Extract the [X, Y] coordinate from the center of the cell holding the provided text.  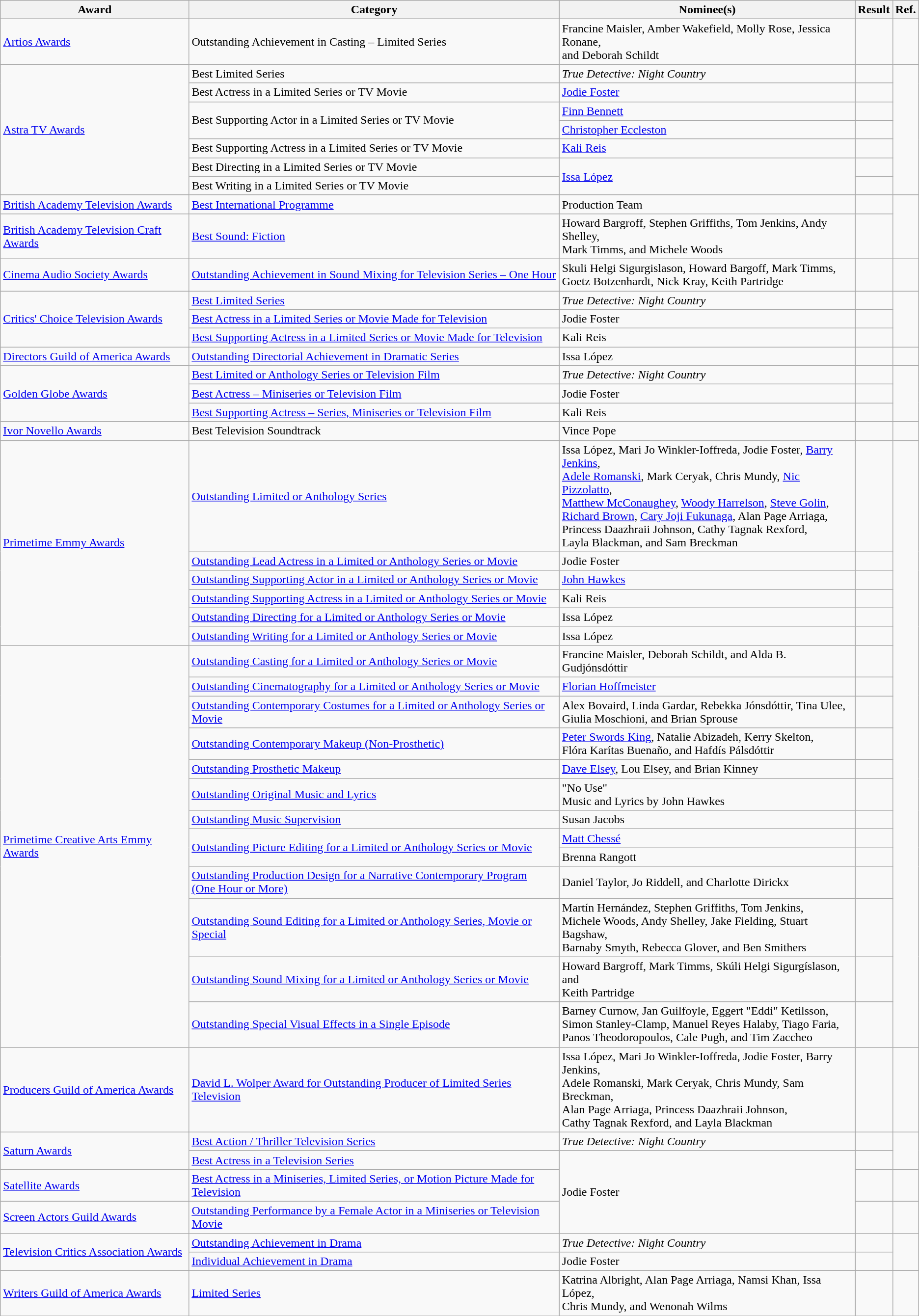
Outstanding Contemporary Costumes for a Limited or Anthology Series or Movie [374, 712]
Dave Elsey, Lou Elsey, and Brian Kinney [707, 769]
Directors Guild of America Awards [95, 356]
Skuli Helgi Sigurgislason, Howard Bargoff, Mark Timms, Goetz Botzenhardt, Nick Kray, Keith Partridge [707, 275]
Producers Guild of America Awards [95, 1090]
Nominee(s) [707, 10]
Outstanding Special Visual Effects in a Single Episode [374, 1024]
Ref. [905, 10]
Golden Globe Awards [95, 394]
Outstanding Lead Actress in a Limited or Anthology Series or Movie [374, 561]
Outstanding Directing for a Limited or Anthology Series or Movie [374, 617]
Christopher Eccleston [707, 130]
Writers Guild of America Awards [95, 1293]
Matt Chessé [707, 838]
Best Directing in a Limited Series or TV Movie [374, 167]
Best Supporting Actress in a Limited Series or TV Movie [374, 148]
Francine Maisler, Deborah Schildt, and Alda B. Gudjónsdóttir [707, 661]
Best International Programme [374, 204]
Outstanding Achievement in Drama [374, 1242]
John Hawkes [707, 580]
Outstanding Casting for a Limited or Anthology Series or Movie [374, 661]
Outstanding Production Design for a Narrative Contemporary Program (One Hour or More) [374, 883]
Howard Bargroff, Stephen Griffiths, Tom Jenkins, Andy Shelley, Mark Timms, and Michele Woods [707, 236]
Screen Actors Guild Awards [95, 1217]
Best Actress – Miniseries or Television Film [374, 394]
Alex Bovaird, Linda Gardar, Rebekka Jónsdóttir, Tina Ulee, Giulia Moschioni, and Brian Sprouse [707, 712]
Outstanding Sound Mixing for a Limited or Anthology Series or Movie [374, 979]
Award [95, 10]
Daniel Taylor, Jo Riddell, and Charlotte Dirickx [707, 883]
Best Supporting Actor in a Limited Series or TV Movie [374, 120]
Artios Awards [95, 42]
Florian Hoffmeister [707, 686]
Outstanding Prosthetic Makeup [374, 769]
Outstanding Supporting Actress in a Limited or Anthology Series or Movie [374, 598]
Outstanding Achievement in Casting – Limited Series [374, 42]
Category [374, 10]
Primetime Emmy Awards [95, 543]
Saturn Awards [95, 1151]
Brenna Rangott [707, 857]
Vince Pope [707, 431]
Ivor Novello Awards [95, 431]
Best Television Soundtrack [374, 431]
Susan Jacobs [707, 820]
Best Actress in a Limited Series or TV Movie [374, 92]
Cinema Audio Society Awards [95, 275]
Best Action / Thriller Television Series [374, 1141]
"No Use" Music and Lyrics by John Hawkes [707, 794]
Satellite Awards [95, 1185]
Best Actress in a Limited Series or Movie Made for Television [374, 319]
Outstanding Original Music and Lyrics [374, 794]
Outstanding Contemporary Makeup (Non-Prosthetic) [374, 744]
Astra TV Awards [95, 130]
Katrina Albright, Alan Page Arriaga, Namsi Khan, Issa López, Chris Mundy, and Wenonah Wilms [707, 1293]
Outstanding Sound Editing for a Limited or Anthology Series, Movie or Special [374, 928]
Outstanding Directorial Achievement in Dramatic Series [374, 356]
Outstanding Cinematography for a Limited or Anthology Series or Movie [374, 686]
Francine Maisler, Amber Wakefield, Molly Rose, Jessica Ronane, and Deborah Schildt [707, 42]
Television Critics Association Awards [95, 1252]
Best Actress in a Television Series [374, 1160]
Outstanding Supporting Actor in a Limited or Anthology Series or Movie [374, 580]
Outstanding Achievement in Sound Mixing for Television Series – One Hour [374, 275]
Outstanding Picture Editing for a Limited or Anthology Series or Movie [374, 848]
Best Actress in a Miniseries, Limited Series, or Motion Picture Made for Television [374, 1185]
Limited Series [374, 1293]
Howard Bargroff, Mark Timms, Skúli Helgi Sigurgíslason, and Keith Partridge [707, 979]
Critics' Choice Television Awards [95, 319]
British Academy Television Awards [95, 204]
Best Sound: Fiction [374, 236]
Outstanding Performance by a Female Actor in a Miniseries or Television Movie [374, 1217]
Outstanding Limited or Anthology Series [374, 496]
Peter Swords King, Natalie Abizadeh, Kerry Skelton, Flóra Karítas Buenaño, and Hafdís Pálsdóttir [707, 744]
Outstanding Music Supervision [374, 820]
Best Limited or Anthology Series or Television Film [374, 375]
Best Supporting Actress in a Limited Series or Movie Made for Television [374, 338]
David L. Wolper Award for Outstanding Producer of Limited Series Television [374, 1090]
Best Writing in a Limited Series or TV Movie [374, 186]
Outstanding Writing for a Limited or Anthology Series or Movie [374, 636]
Individual Achievement in Drama [374, 1262]
British Academy Television Craft Awards [95, 236]
Primetime Creative Arts Emmy Awards [95, 846]
Best Supporting Actress – Series, Miniseries or Television Film [374, 412]
Finn Bennett [707, 111]
Result [874, 10]
Production Team [707, 204]
